For the text-containing cell, return its midpoint in [X, Y] coordinate format. 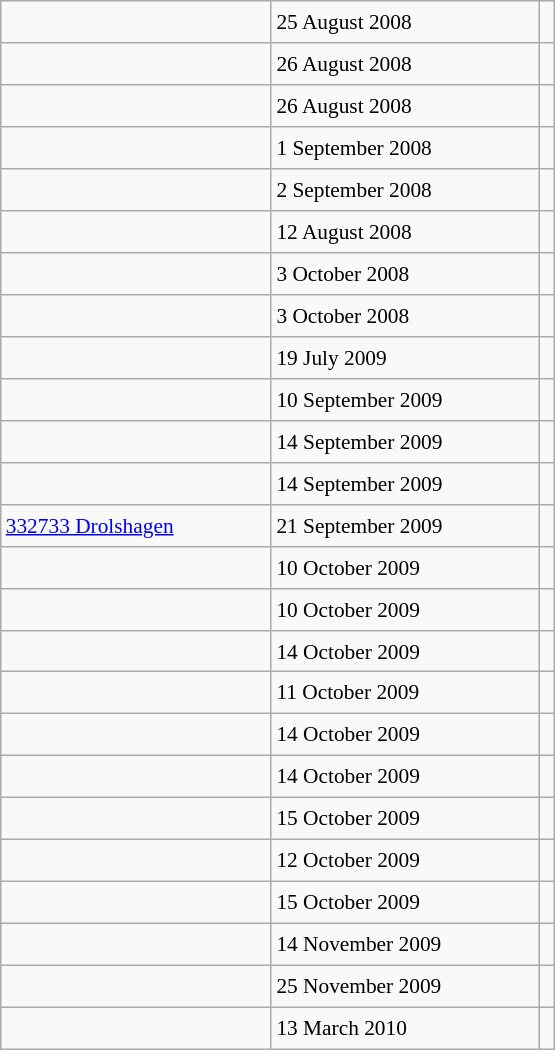
11 October 2009 [405, 693]
25 November 2009 [405, 986]
1 September 2008 [405, 148]
14 November 2009 [405, 945]
2 September 2008 [405, 190]
10 September 2009 [405, 399]
12 October 2009 [405, 861]
12 August 2008 [405, 232]
332733 Drolshagen [136, 525]
21 September 2009 [405, 525]
25 August 2008 [405, 22]
13 March 2010 [405, 1028]
19 July 2009 [405, 358]
